Pinpoint the cell where the given text exists, returning its (x, y) midpoint coordinate. 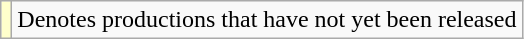
Denotes productions that have not yet been released (267, 20)
